Output the [X, Y] coordinate of the center of the cell containing the given text.  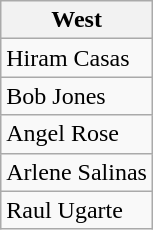
Arlene Salinas [77, 172]
Raul Ugarte [77, 210]
Hiram Casas [77, 58]
Angel Rose [77, 134]
Bob Jones [77, 96]
West [77, 20]
